Pinpoint the cell where the given text exists, returning its [x, y] midpoint coordinate. 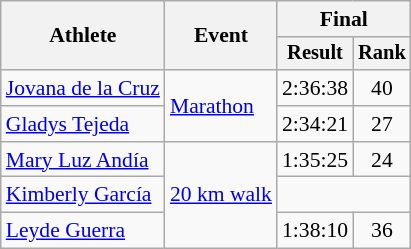
1:38:10 [315, 231]
Mary Luz Andía [83, 160]
Final [344, 19]
Athlete [83, 36]
36 [382, 231]
Result [315, 54]
2:36:38 [315, 88]
Leyde Guerra [83, 231]
Kimberly García [83, 195]
2:34:21 [315, 124]
27 [382, 124]
1:35:25 [315, 160]
Rank [382, 54]
40 [382, 88]
Gladys Tejeda [83, 124]
Marathon [221, 106]
24 [382, 160]
Event [221, 36]
20 km walk [221, 196]
Jovana de la Cruz [83, 88]
